Locate the cell with the specified text and output its [x, y] center coordinate. 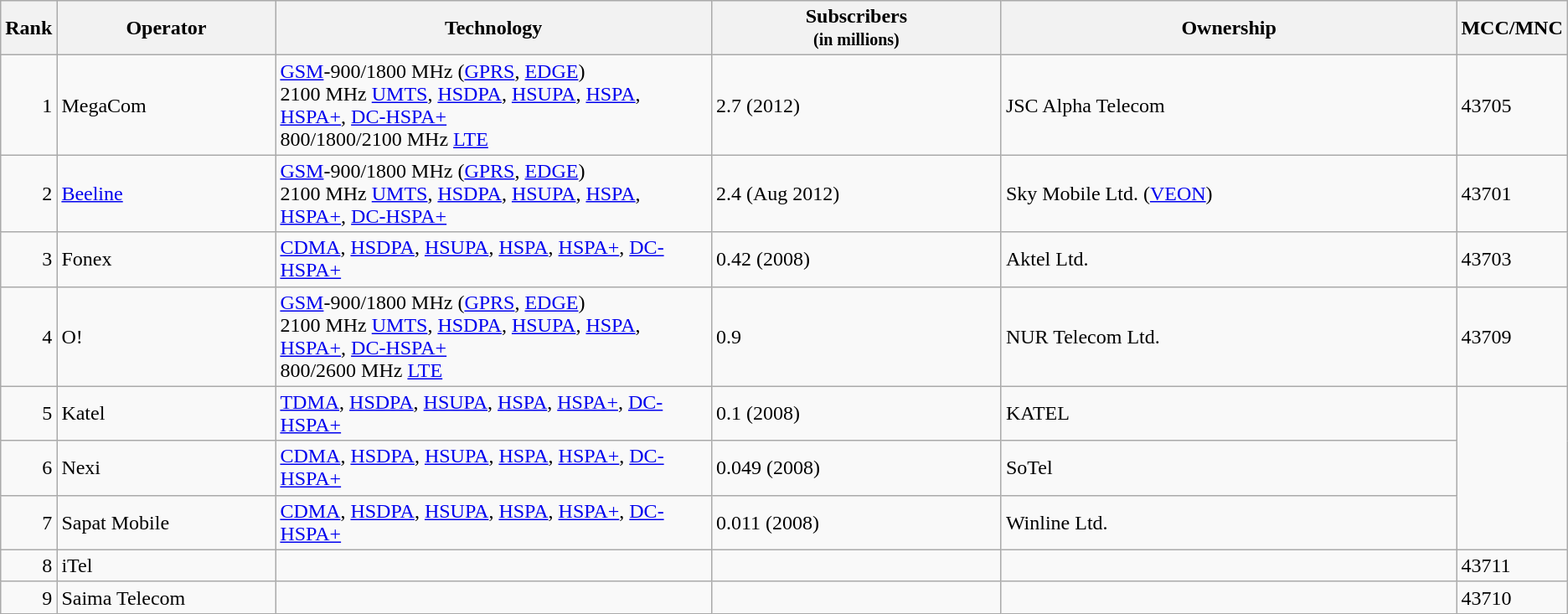
GSM-900/1800 MHz (GPRS, EDGE) 2100 MHz UMTS, HSDPA, HSUPA, HSPA, HSPA+, DC-HSPA+ 800/2600 MHz LTE [494, 337]
Saima Telecom [166, 597]
2.7 (2012) [856, 106]
MCC/MNC [1512, 28]
Beeline [166, 193]
2 [28, 193]
0.42 (2008) [856, 260]
43711 [1512, 565]
KATEL [1228, 414]
Aktel Ltd. [1228, 260]
Katel [166, 414]
Sapat Mobile [166, 523]
43701 [1512, 193]
8 [28, 565]
7 [28, 523]
0.9 [856, 337]
0.049 (2008) [856, 467]
Ownership [1228, 28]
SoTel [1228, 467]
2.4 (Aug 2012) [856, 193]
43709 [1512, 337]
MegaCom [166, 106]
TDMA, HSDPA, HSUPA, HSPA, HSPA+, DC-HSPA+ [494, 414]
Rank [28, 28]
GSM-900/1800 MHz (GPRS, EDGE)2100 MHz UMTS, HSDPA, HSUPA, HSPA, HSPA+, DC-HSPA+ [494, 193]
9 [28, 597]
Fonex [166, 260]
0.011 (2008) [856, 523]
3 [28, 260]
iTel [166, 565]
GSM-900/1800 MHz (GPRS, EDGE)2100 MHz UMTS, HSDPA, HSUPA, HSPA, HSPA+, DC-HSPA+800/1800/2100 MHz LTE [494, 106]
Subscribers(in millions) [856, 28]
NUR Telecom Ltd. [1228, 337]
43710 [1512, 597]
Nexi [166, 467]
4 [28, 337]
Winline Ltd. [1228, 523]
43705 [1512, 106]
0.1 (2008) [856, 414]
6 [28, 467]
Sky Mobile Ltd. (VEON) [1228, 193]
Technology [494, 28]
1 [28, 106]
Operator [166, 28]
43703 [1512, 260]
O! [166, 337]
JSC Alpha Telecom [1228, 106]
5 [28, 414]
